Pinpoint the cell where the given text exists, returning its [x, y] midpoint coordinate. 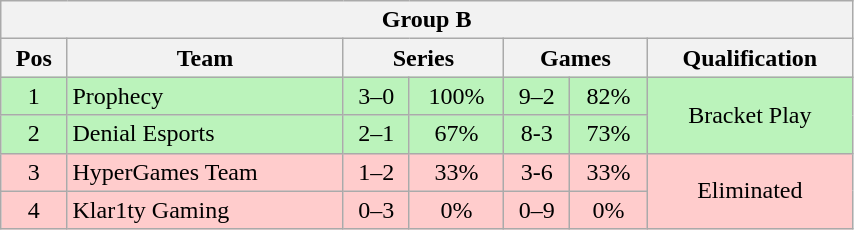
3–0 [376, 96]
1 [34, 96]
3-6 [537, 172]
100% [456, 96]
8-3 [537, 134]
9–2 [537, 96]
Bracket Play [750, 115]
0–3 [376, 210]
Prophecy [205, 96]
Klar1ty Gaming [205, 210]
67% [456, 134]
Denial Esports [205, 134]
73% [608, 134]
Games [576, 58]
0–9 [537, 210]
Team [205, 58]
2–1 [376, 134]
Qualification [750, 58]
Eliminated [750, 191]
Pos [34, 58]
82% [608, 96]
HyperGames Team [205, 172]
4 [34, 210]
Group B [427, 20]
1–2 [376, 172]
Series [424, 58]
2 [34, 134]
3 [34, 172]
